Detect which cell encompasses the target text, then output its (x, y) center coordinate. 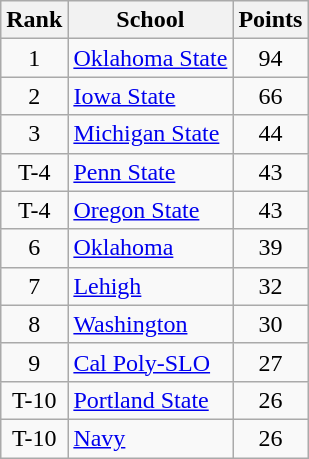
7 (34, 286)
9 (34, 362)
Navy (150, 438)
27 (270, 362)
1 (34, 58)
66 (270, 96)
3 (34, 134)
Oklahoma (150, 248)
School (150, 20)
Michigan State (150, 134)
32 (270, 286)
Points (270, 20)
Penn State (150, 172)
6 (34, 248)
2 (34, 96)
94 (270, 58)
Rank (34, 20)
Oklahoma State (150, 58)
Iowa State (150, 96)
Portland State (150, 400)
39 (270, 248)
8 (34, 324)
30 (270, 324)
44 (270, 134)
Oregon State (150, 210)
Washington (150, 324)
Lehigh (150, 286)
Cal Poly-SLO (150, 362)
